Provide the [X, Y] coordinate of the cell's center where the given text is located.  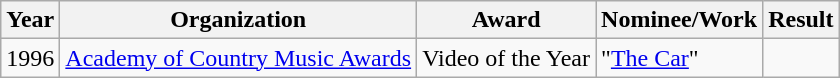
Nominee/Work [680, 20]
Video of the Year [506, 58]
Year [30, 20]
1996 [30, 58]
Organization [238, 20]
Academy of Country Music Awards [238, 58]
Award [506, 20]
"The Car" [680, 58]
Result [801, 20]
